Capture the cell that displays the provided text and extract its (X, Y) central coordinate. 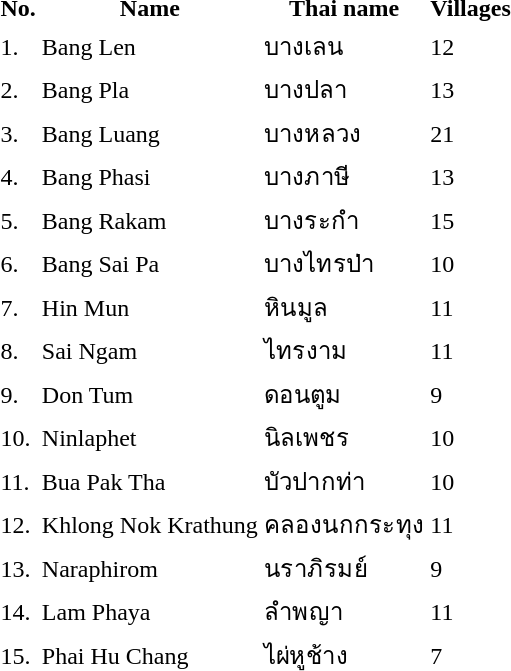
นิลเพชร (344, 438)
Ninlaphet (150, 438)
Bua Pak Tha (150, 481)
Bang Luang (150, 133)
Khlong Nok Krathung (150, 524)
Lam Phaya (150, 612)
Bang Pla (150, 90)
Bang Sai Pa (150, 264)
ดอนตูม (344, 394)
Bang Phasi (150, 176)
Sai Ngam (150, 350)
บางหลวง (344, 133)
บางระกำ (344, 220)
Bang Len (150, 46)
บัวปากท่า (344, 481)
บางเลน (344, 46)
Naraphirom (150, 568)
บางปลา (344, 90)
บางภาษี (344, 176)
บางไทรป่า (344, 264)
Bang Rakam (150, 220)
หินมูล (344, 307)
นราภิรมย์ (344, 568)
ไทรงาม (344, 350)
Hin Mun (150, 307)
คลองนกกระทุง (344, 524)
ลำพญา (344, 612)
Don Tum (150, 394)
